Return [x, y] of the center of cell containing provided text 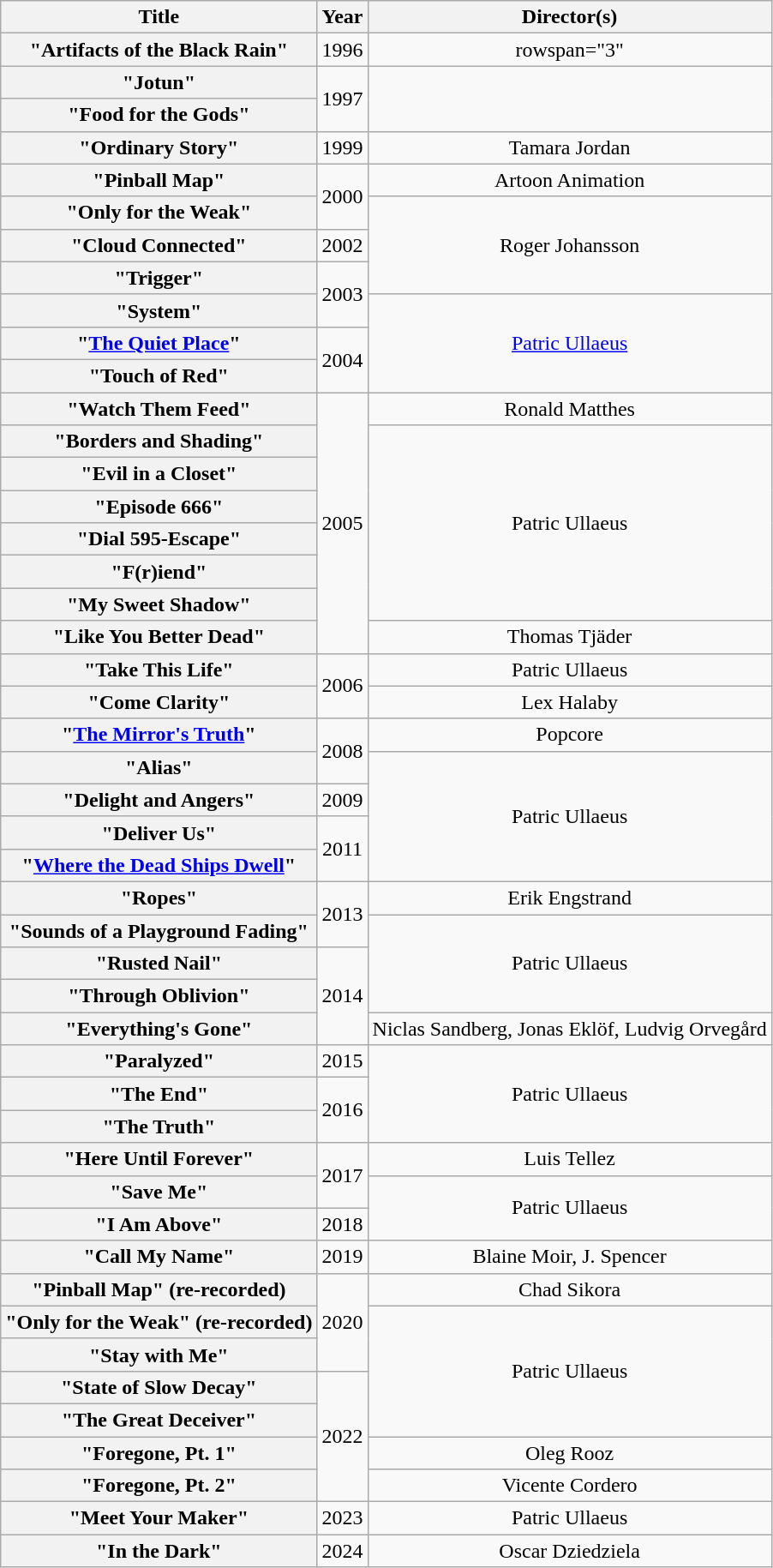
"Delight and Angers" [159, 800]
"Where the Dead Ships Dwell" [159, 865]
"Take This Life" [159, 670]
"Like You Better Dead" [159, 637]
"Save Me" [159, 1192]
2018 [343, 1224]
"The Quiet Place" [159, 343]
"The Truth" [159, 1126]
Year [343, 17]
"Food for the Gods" [159, 115]
Thomas Tjäder [569, 637]
"The End" [159, 1094]
Popcore [569, 735]
2022 [343, 1436]
"Rusted Nail" [159, 964]
2020 [343, 1322]
"Foregone, Pt. 2" [159, 1486]
2002 [343, 245]
"The Great Deceiver" [159, 1420]
Artoon Animation [569, 180]
"Come Clarity" [159, 702]
2011 [343, 849]
"Everything's Gone" [159, 1029]
"Paralyzed" [159, 1061]
2019 [343, 1257]
"Ropes" [159, 898]
2013 [343, 914]
"Borders and Shading" [159, 442]
Chad Sikora [569, 1289]
1996 [343, 50]
2008 [343, 751]
Ronald Matthes [569, 409]
2014 [343, 996]
"Call My Name" [159, 1257]
"Here Until Forever" [159, 1159]
"Jotun" [159, 82]
Oscar Dziedziela [569, 1551]
2016 [343, 1110]
2023 [343, 1518]
Oleg Rooz [569, 1453]
Luis Tellez [569, 1159]
2024 [343, 1551]
"Pinball Map" (re-recorded) [159, 1289]
"I Am Above" [159, 1224]
Roger Johansson [569, 245]
"Foregone, Pt. 1" [159, 1453]
"Episode 666" [159, 507]
"Only for the Weak" [159, 213]
"Alias" [159, 767]
2004 [343, 359]
"Pinball Map" [159, 180]
1997 [343, 99]
"My Sweet Shadow" [159, 604]
Niclas Sandberg, Jonas Eklöf, Ludvig Orvegård [569, 1029]
"Dial 595-Escape" [159, 539]
Tamara Jordan [569, 147]
1999 [343, 147]
"Through Oblivion" [159, 996]
2009 [343, 800]
2006 [343, 686]
"Cloud Connected" [159, 245]
"Artifacts of the Black Rain" [159, 50]
Title [159, 17]
"Touch of Red" [159, 375]
2005 [343, 523]
Blaine Moir, J. Spencer [569, 1257]
Lex Halaby [569, 702]
"Evil in a Closet" [159, 474]
2017 [343, 1175]
"Ordinary Story" [159, 147]
"F(r)iend" [159, 572]
"In the Dark" [159, 1551]
2000 [343, 196]
2003 [343, 294]
"Meet Your Maker" [159, 1518]
"Deliver Us" [159, 832]
Director(s) [569, 17]
"State of Slow Decay" [159, 1387]
rowspan="3" [569, 50]
"System" [159, 310]
2015 [343, 1061]
"The Mirror's Truth" [159, 735]
Erik Engstrand [569, 898]
"Stay with Me" [159, 1355]
"Only for the Weak" (re-recorded) [159, 1322]
Vicente Cordero [569, 1486]
"Trigger" [159, 278]
"Watch Them Feed" [159, 409]
"Sounds of a Playground Fading" [159, 930]
